Identify which cell holds the provided text, then report its (x, y) central coordinate. 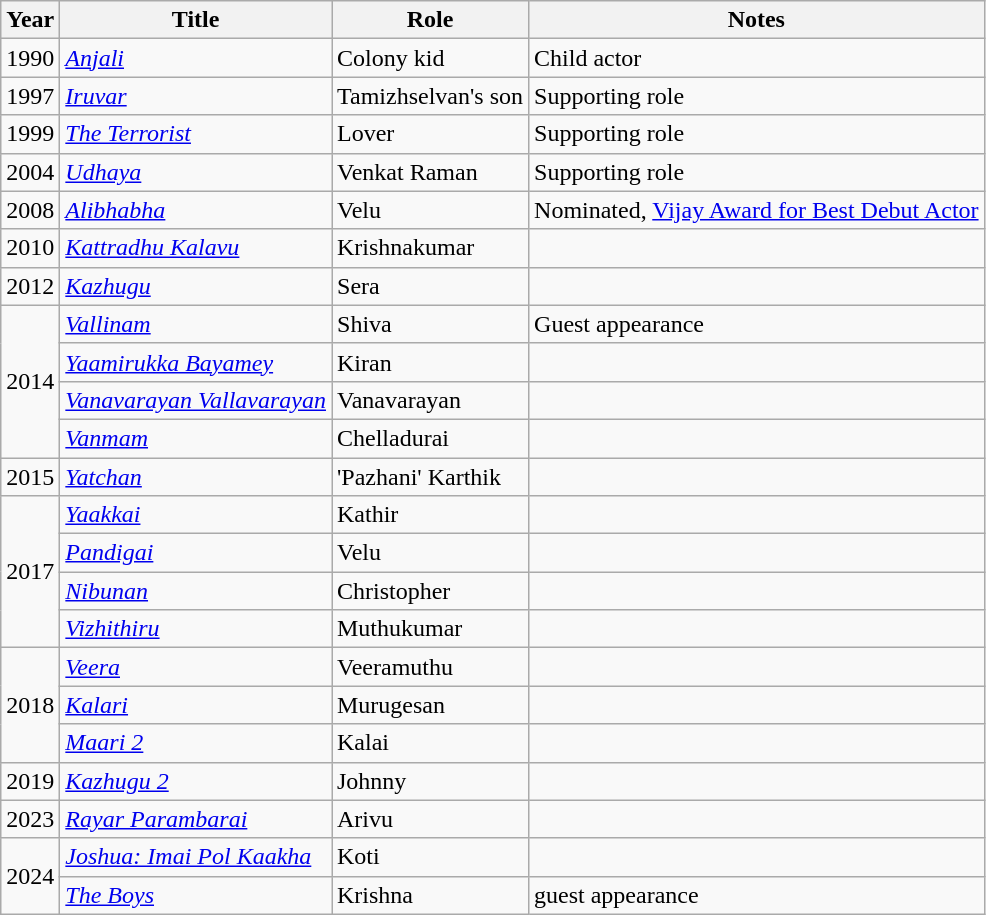
Anjali (196, 58)
Guest appearance (757, 324)
Vanmam (196, 438)
2019 (30, 781)
2024 (30, 876)
Nominated, Vijay Award for Best Debut Actor (757, 210)
Shiva (430, 324)
Vanavarayan (430, 400)
Veeramuthu (430, 667)
2018 (30, 705)
2004 (30, 172)
Role (430, 20)
2017 (30, 572)
1999 (30, 134)
Udhaya (196, 172)
Iruvar (196, 96)
Kazhugu (196, 286)
2023 (30, 819)
Krishna (430, 895)
Kattradhu Kalavu (196, 248)
2010 (30, 248)
Yaakkai (196, 515)
Vallinam (196, 324)
Yatchan (196, 477)
2014 (30, 381)
Notes (757, 20)
Koti (430, 857)
'Pazhani' Karthik (430, 477)
Kathir (430, 515)
Alibhabha (196, 210)
Muthukumar (430, 629)
Maari 2 (196, 743)
Colony kid (430, 58)
1990 (30, 58)
Rayar Parambarai (196, 819)
Veera (196, 667)
Vanavarayan Vallavarayan (196, 400)
Lover (430, 134)
Yaamirukka Bayamey (196, 362)
guest appearance (757, 895)
2008 (30, 210)
Kazhugu 2 (196, 781)
2015 (30, 477)
Arivu (430, 819)
Venkat Raman (430, 172)
1997 (30, 96)
Tamizhselvan's son (430, 96)
The Boys (196, 895)
Vizhithiru (196, 629)
Kiran (430, 362)
Krishnakumar (430, 248)
Nibunan (196, 591)
The Terrorist (196, 134)
Chelladurai (430, 438)
Kalai (430, 743)
Kalari (196, 705)
Pandigai (196, 553)
Child actor (757, 58)
Johnny (430, 781)
Title (196, 20)
Joshua: Imai Pol Kaakha (196, 857)
Murugesan (430, 705)
Sera (430, 286)
Christopher (430, 591)
Year (30, 20)
2012 (30, 286)
